From the cell containing the given text, extract its center point as (X, Y) coordinate. 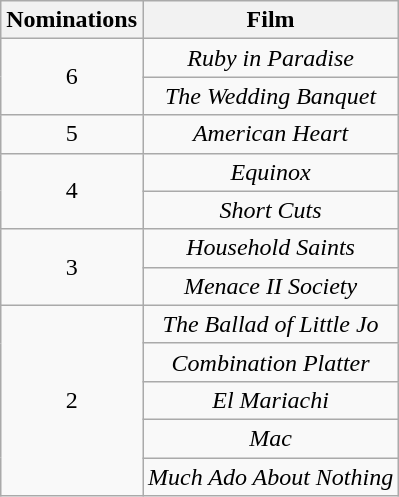
Equinox (270, 172)
Film (270, 20)
Nominations (72, 20)
The Wedding Banquet (270, 96)
American Heart (270, 134)
Household Saints (270, 248)
Ruby in Paradise (270, 58)
Menace II Society (270, 286)
Short Cuts (270, 210)
Combination Platter (270, 362)
The Ballad of Little Jo (270, 324)
Mac (270, 438)
3 (72, 267)
El Mariachi (270, 400)
2 (72, 400)
Much Ado About Nothing (270, 477)
4 (72, 191)
5 (72, 134)
6 (72, 77)
